Identify which cell holds the provided text, then report its (X, Y) central coordinate. 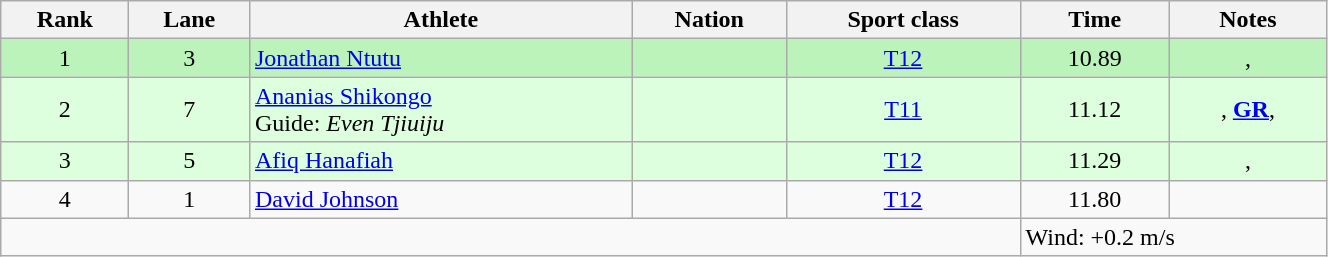
Lane (190, 20)
, GR, (1248, 110)
Nation (709, 20)
Wind: +0.2 m/s (1173, 237)
7 (190, 110)
11.29 (1094, 161)
T11 (903, 110)
10.89 (1094, 58)
5 (190, 161)
Time (1094, 20)
Notes (1248, 20)
11.80 (1094, 199)
Sport class (903, 20)
Athlete (440, 20)
Rank (65, 20)
Jonathan Ntutu (440, 58)
Ananias ShikongoGuide: Even Tjiuiju (440, 110)
David Johnson (440, 199)
Afiq Hanafiah (440, 161)
2 (65, 110)
11.12 (1094, 110)
4 (65, 199)
